From the cell containing the given text, extract its center point as (x, y) coordinate. 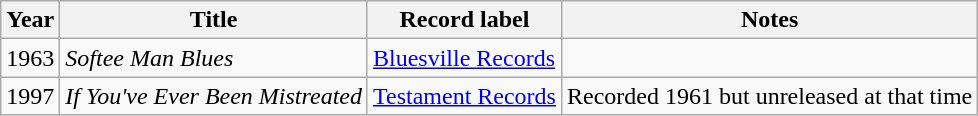
Softee Man Blues (214, 58)
Year (30, 20)
Title (214, 20)
Record label (464, 20)
Bluesville Records (464, 58)
1963 (30, 58)
Recorded 1961 but unreleased at that time (769, 96)
Testament Records (464, 96)
1997 (30, 96)
If You've Ever Been Mistreated (214, 96)
Notes (769, 20)
